Detect which cell encompasses the target text, then output its (x, y) center coordinate. 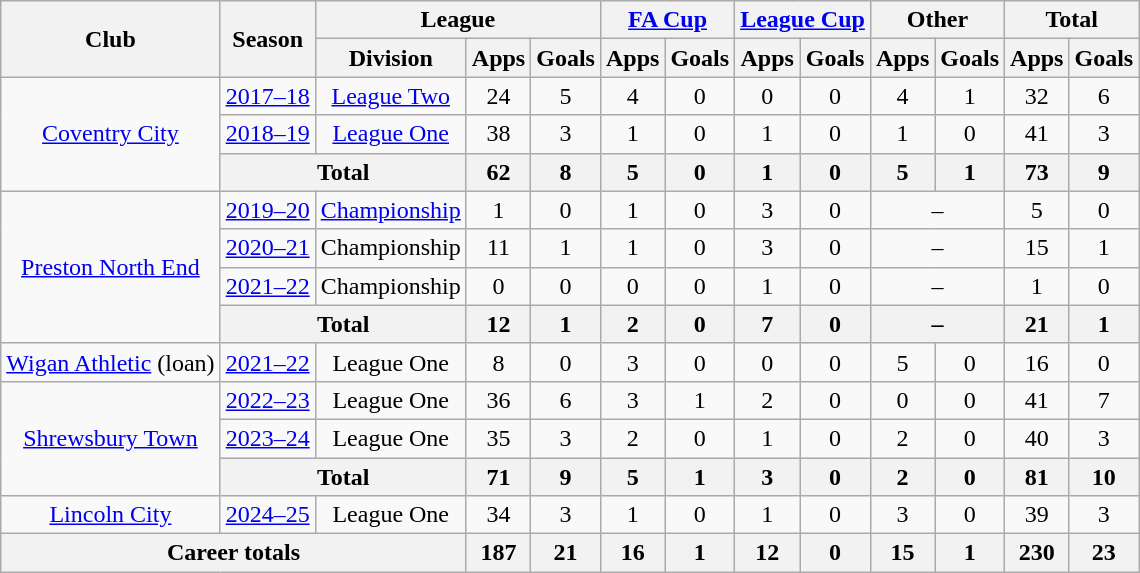
Wigan Athletic (loan) (110, 362)
23 (1104, 553)
Other (937, 20)
2023–24 (268, 438)
187 (498, 553)
34 (498, 515)
Lincoln City (110, 515)
League Two (390, 96)
Preston North End (110, 267)
10 (1104, 477)
Coventry City (110, 134)
2019–20 (268, 210)
71 (498, 477)
39 (1037, 515)
73 (1037, 172)
81 (1037, 477)
36 (498, 400)
24 (498, 96)
11 (498, 248)
2018–19 (268, 134)
40 (1037, 438)
2017–18 (268, 96)
Season (268, 39)
League (458, 20)
League Cup (803, 20)
Career totals (234, 553)
32 (1037, 96)
Shrewsbury Town (110, 438)
Division (390, 58)
2022–23 (268, 400)
230 (1037, 553)
38 (498, 134)
35 (498, 438)
2024–25 (268, 515)
62 (498, 172)
2020–21 (268, 248)
Club (110, 39)
FA Cup (667, 20)
